Detect which cell encompasses the target text, then output its (x, y) center coordinate. 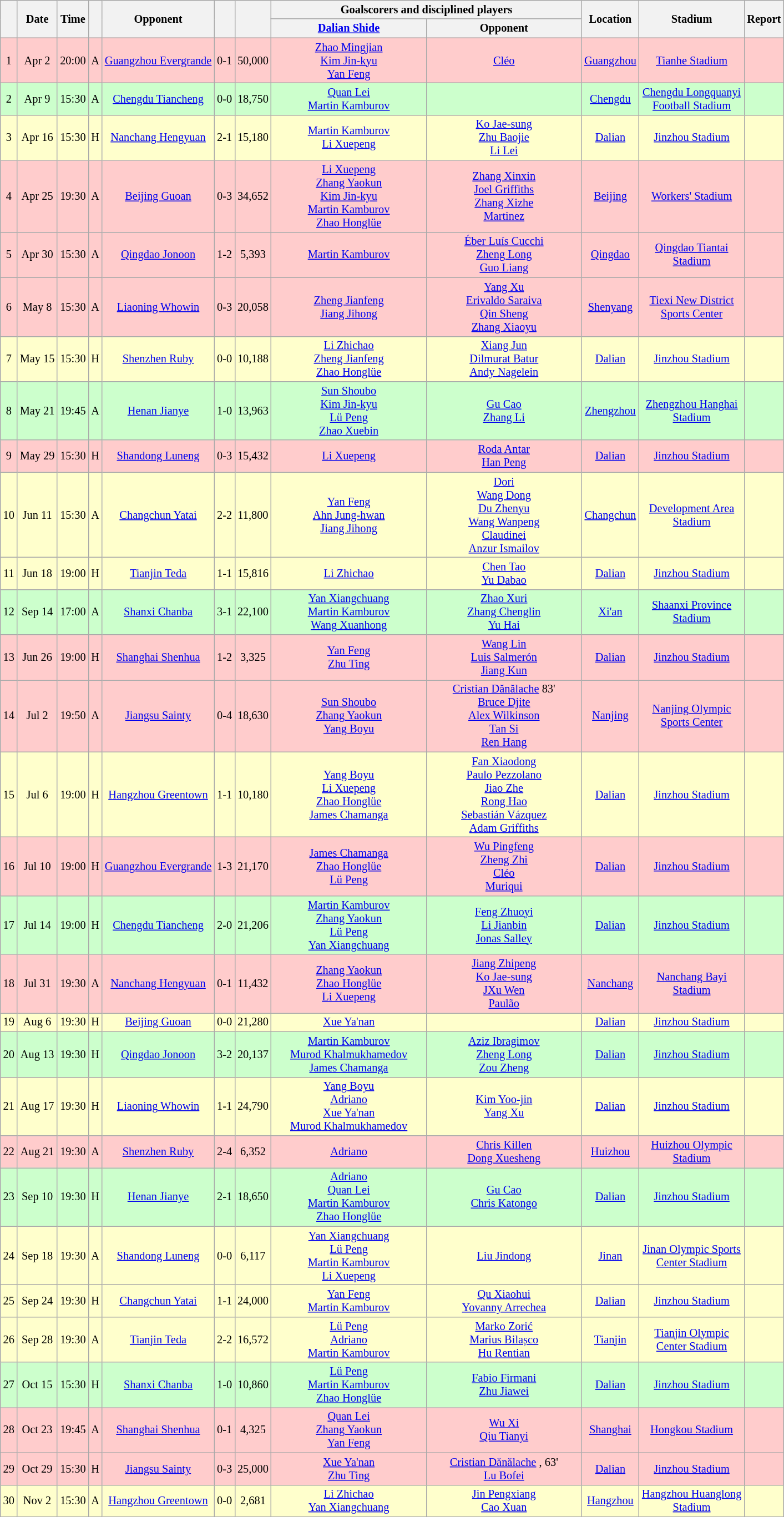
21 (9, 1106)
Quan Lei Martin Kamburov (349, 99)
23 (9, 1197)
11,432 (253, 984)
34,652 (253, 196)
Sun Shoubo Zhang Yaokun Yang Boyu (349, 716)
Sep 18 (38, 1256)
Cristian Dănălache 83'Bruce Djite Alex Wilkinson Tan Si Ren Hang (504, 716)
Li Xuepeng Zhang Yaokun Kim Jin-kyu Martin Kamburov Zhao Honglüe (349, 196)
Martin Kamburov Zhang Yaokun Lü Peng Yan Xiangchuang (349, 925)
5,393 (253, 255)
May 8 (38, 307)
Zhang Xinxin Joel Griffiths Zhang Xizhe Martinez (504, 196)
Xue Ya'nan Zhu Ting (349, 1469)
3-1 (224, 612)
50,000 (253, 60)
Lü Peng Martin Kamburov Zhao Honglüe (349, 1385)
4 (9, 196)
10,188 (253, 359)
Yan Feng Martin Kamburov (349, 1301)
Jul 10 (38, 866)
Gu Cao Chris Katongo (504, 1197)
Aug 13 (38, 1054)
7 (9, 359)
Hangzhou (610, 1501)
Huizhou (610, 1151)
Shanghai (610, 1430)
Xiang Jun Dilmurat Batur Andy Nagelein (504, 359)
Wu Xi Qiu Tianyi (504, 1430)
Zhao Mingjian Kim Jin-kyu Yan Feng (349, 60)
19 (9, 1022)
Cléo (504, 60)
Stadium (692, 19)
Sep 14 (38, 612)
Guangzhou (610, 60)
Chris Killen Dong Xuesheng (504, 1151)
25 (9, 1301)
Hongkou Stadium (692, 1430)
29 (9, 1469)
Yang Boyu Li Xuepeng Zhao Honglüe James Chamanga (349, 795)
21,170 (253, 866)
Time (73, 19)
Apr 30 (38, 255)
Shaanxi Province Stadium (692, 612)
13 (9, 658)
Adriano Quan Lei Martin Kamburov Zhao Honglüe (349, 1197)
Zheng Jianfeng Jiang Jihong (349, 307)
11,800 (253, 515)
20,137 (253, 1054)
3-2 (224, 1054)
Adriano (349, 1151)
9 (9, 456)
Chengdu (610, 99)
Tianjin (610, 1339)
Éber Luís Cucchi Zheng Long Guo Liang (504, 255)
Jun 18 (38, 573)
Chengdu Longquanyi Football Stadium (692, 99)
2,681 (253, 1501)
Jul 14 (38, 925)
Nov 2 (38, 1501)
Wu Pingfeng Zheng Zhi Cléo Muriqui (504, 866)
Oct 23 (38, 1430)
6,352 (253, 1151)
Beijing (610, 196)
Martin Kamburov Li Xuepeng (349, 138)
3,325 (253, 658)
Location (610, 19)
20,058 (253, 307)
Xi'an (610, 612)
Jin Pengxiang Cao Xuan (504, 1501)
Zhengzhou (610, 411)
21,280 (253, 1022)
Goalscorers and disciplined players (426, 9)
Fan Xiaodong Paulo Pezzolano Jiao Zhe Rong Hao Sebastián Vázquez Adam Griffiths (504, 795)
Aug 21 (38, 1151)
6 (9, 307)
5 (9, 255)
Yan Feng Ahn Jung-hwan Jiang Jihong (349, 515)
Sep 24 (38, 1301)
Yan Xiangchuang Lü Peng Martin Kamburov Li Xuepeng (349, 1256)
10,860 (253, 1385)
18 (9, 984)
Aziz Ibragimov Zheng Long Zou Zheng (504, 1054)
Jiang Zhipeng Ko Jae-sung JXu Wen Paulão (504, 984)
Apr 25 (38, 196)
3 (9, 138)
Nanchang Bayi Stadium (692, 984)
0-4 (224, 716)
18,650 (253, 1197)
27 (9, 1385)
10 (9, 515)
Jinan (610, 1256)
May 21 (38, 411)
18,750 (253, 99)
15 (9, 795)
8 (9, 411)
Yang Boyu Adriano Xue Ya'nan Murod Khalmukhamedov (349, 1106)
Martin Kamburov (349, 255)
Jun 26 (38, 658)
12 (9, 612)
13,963 (253, 411)
Jinan Olympic Sports Center Stadium (692, 1256)
Tiexi New District Sports Center (692, 307)
Qingdao Tiantai Stadium (692, 255)
14 (9, 716)
Shenyang (610, 307)
24,790 (253, 1106)
Huizhou Olympic Stadium (692, 1151)
Qu Xiaohui Yovanny Arrechea (504, 1301)
Aug 6 (38, 1022)
Apr 9 (38, 99)
Feng Zhuoyi Li Jianbin Jonas Salley (504, 925)
20 (9, 1054)
Zhengzhou Hanghai Stadium (692, 411)
2-0 (224, 925)
Wang Lin Luis Salmerón Jiang Kun (504, 658)
Oct 15 (38, 1385)
Nanchang (610, 984)
15,432 (253, 456)
20:00 (73, 60)
Jul 6 (38, 795)
Jun 11 (38, 515)
Yang Xu Erivaldo Saraiva Qin Sheng Zhang Xiaoyu (504, 307)
Marko Zorić Marius Bilașco Hu Rentian (504, 1339)
Li Zhichao Yan Xiangchuang (349, 1501)
Chen Tao Yu Dabao (504, 573)
Zhao Xuri Zhang Chenglin Yu Hai (504, 612)
Dori Wang Dong Du Zhenyu Wang Wanpeng Claudinei Anzur Ismailov (504, 515)
Li Zhichao Zheng Jianfeng Zhao Honglüe (349, 359)
18,630 (253, 716)
Aug 17 (38, 1106)
Nanjing Olympic Sports Center (692, 716)
30 (9, 1501)
Changchun (610, 515)
Fabio Firmani Zhu Jiawei (504, 1385)
1-3 (224, 866)
Sep 28 (38, 1339)
Liu Jindong (504, 1256)
Gu Cao Zhang Li (504, 411)
Roda Antar Han Peng (504, 456)
Yan Feng Zhu Ting (349, 658)
16,572 (253, 1339)
19:50 (73, 716)
Yan Xiangchuang Martin Kamburov Wang Xuanhong (349, 612)
2 (9, 99)
Oct 29 (38, 1469)
Jul 31 (38, 984)
Lü Peng Adriano Martin Kamburov (349, 1339)
May 15 (38, 359)
15,816 (253, 573)
Tianjin Olympic Center Stadium (692, 1339)
Dalian Shide (349, 28)
Quan Lei Zhang Yaokun Yan Feng (349, 1430)
Date (38, 19)
Xue Ya'nan (349, 1022)
Ko Jae-sung Zhu Baojie Li Lei (504, 138)
Report (763, 19)
Sep 10 (38, 1197)
Apr 2 (38, 60)
10,180 (253, 795)
Tianhe Stadium (692, 60)
Jul 2 (38, 716)
Apr 16 (38, 138)
Nanjing (610, 716)
Zhang Yaokun Zhao Honglüe Li Xuepeng (349, 984)
1 (9, 60)
Li Xuepeng (349, 456)
22,100 (253, 612)
Workers' Stadium (692, 196)
11 (9, 573)
21,206 (253, 925)
24,000 (253, 1301)
15,180 (253, 138)
16 (9, 866)
28 (9, 1430)
26 (9, 1339)
Martin Kamburov Murod Khalmukhamedov James Chamanga (349, 1054)
May 29 (38, 456)
Cristian Dănălache , 63'Lu Bofei (504, 1469)
Li Zhichao (349, 573)
17 (9, 925)
Hangzhou Huanglong Stadium (692, 1501)
24 (9, 1256)
25,000 (253, 1469)
4,325 (253, 1430)
Kim Yoo-jin Yang Xu (504, 1106)
Sun Shoubo Kim Jin-kyu Lü Peng Zhao Xuebin (349, 411)
6,117 (253, 1256)
James Chamanga Zhao Honglüe Lü Peng (349, 866)
Qingdao (610, 255)
22 (9, 1151)
2-4 (224, 1151)
17:00 (73, 612)
Development Area Stadium (692, 515)
